Return [X, Y] of the center of cell containing provided text 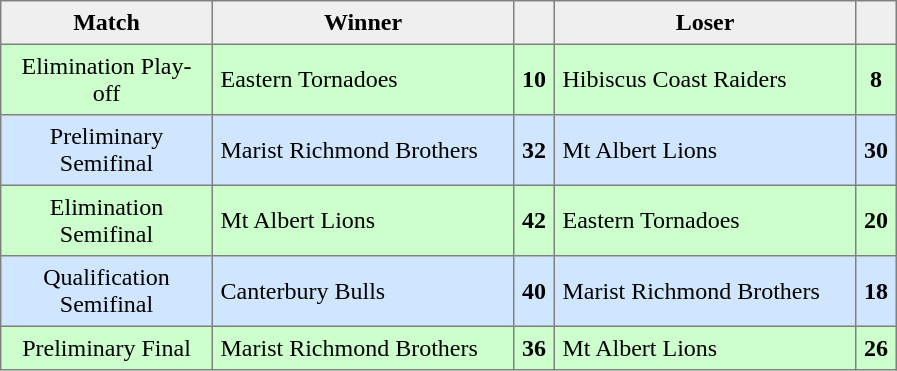
Preliminary Final [107, 348]
32 [534, 150]
Elimination Play-off [107, 79]
26 [876, 348]
Qualification Semifinal [107, 291]
10 [534, 79]
42 [534, 220]
36 [534, 348]
Hibiscus Coast Raiders [705, 79]
20 [876, 220]
Winner [363, 23]
30 [876, 150]
18 [876, 291]
Match [107, 23]
Loser [705, 23]
40 [534, 291]
Elimination Semifinal [107, 220]
Canterbury Bulls [363, 291]
Preliminary Semifinal [107, 150]
8 [876, 79]
